Locate the cell with the specified text and output its (x, y) center coordinate. 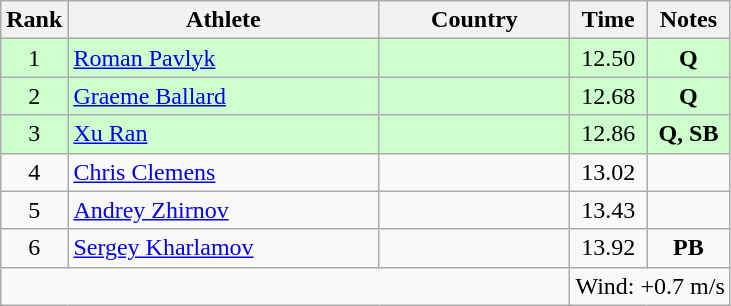
2 (34, 96)
12.68 (608, 96)
3 (34, 134)
Roman Pavlyk (224, 58)
4 (34, 172)
Country (474, 20)
Athlete (224, 20)
12.50 (608, 58)
Xu Ran (224, 134)
Chris Clemens (224, 172)
Notes (689, 20)
13.43 (608, 210)
Wind: +0.7 m/s (650, 286)
5 (34, 210)
13.02 (608, 172)
Time (608, 20)
12.86 (608, 134)
Graeme Ballard (224, 96)
1 (34, 58)
6 (34, 248)
Rank (34, 20)
Sergey Kharlamov (224, 248)
13.92 (608, 248)
Q, SB (689, 134)
PB (689, 248)
Andrey Zhirnov (224, 210)
